Detect which cell encompasses the target text, then output its (x, y) center coordinate. 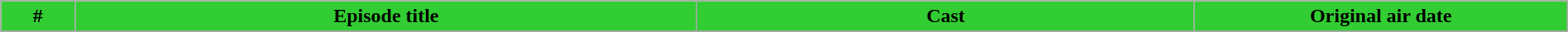
Episode title (386, 16)
Cast (946, 16)
Original air date (1381, 16)
# (38, 16)
